Detect which cell encompasses the target text, then output its (X, Y) center coordinate. 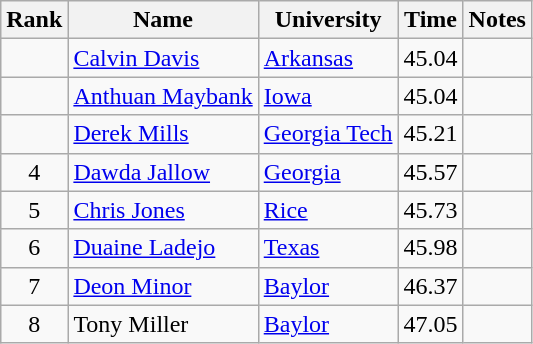
45.21 (430, 134)
Calvin Davis (163, 58)
46.37 (430, 286)
Dawda Jallow (163, 172)
Texas (328, 248)
Rice (328, 210)
8 (34, 324)
Chris Jones (163, 210)
Deon Minor (163, 286)
Rank (34, 20)
Iowa (328, 96)
Georgia Tech (328, 134)
University (328, 20)
Duaine Ladejo (163, 248)
Georgia (328, 172)
45.98 (430, 248)
47.05 (430, 324)
6 (34, 248)
Anthuan Maybank (163, 96)
4 (34, 172)
Derek Mills (163, 134)
Tony Miller (163, 324)
Notes (497, 20)
45.57 (430, 172)
7 (34, 286)
Time (430, 20)
5 (34, 210)
45.73 (430, 210)
Name (163, 20)
Arkansas (328, 58)
